Scan for the cell matching the given text and deliver its (X, Y) coordinate at center. 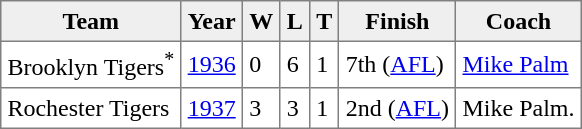
Rochester Tigers (91, 108)
W (261, 21)
7th (AFL) (398, 64)
Year (212, 21)
Mike Palm. (519, 108)
1936 (212, 64)
2nd (AFL) (398, 108)
Finish (398, 21)
Mike Palm (519, 64)
6 (295, 64)
1937 (212, 108)
0 (261, 64)
T (324, 21)
L (295, 21)
Team (91, 21)
Coach (519, 21)
Brooklyn Tigers* (91, 64)
